Determine the [X, Y] coordinate at the center of the cell enclosing the given text.  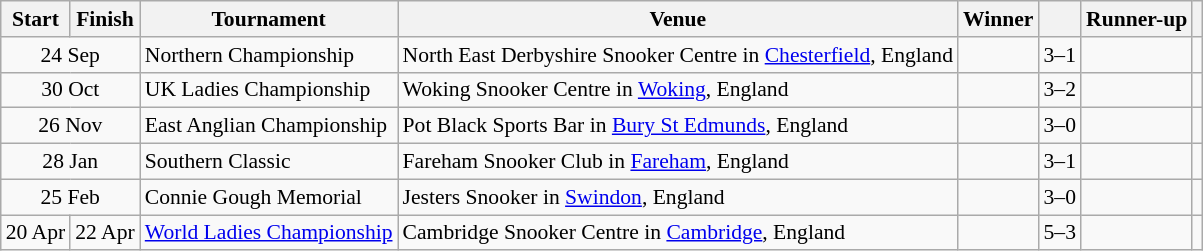
Jesters Snooker in Swindon, England [678, 197]
Cambridge Snooker Centre in Cambridge, England [678, 233]
Pot Black Sports Bar in Bury St Edmunds, England [678, 126]
World Ladies Championship [269, 233]
North East Derbyshire Snooker Centre in Chesterfield, England [678, 55]
Fareham Snooker Club in Fareham, England [678, 162]
Start [36, 19]
20 Apr [36, 233]
Connie Gough Memorial [269, 197]
26 Nov [70, 126]
24 Sep [70, 55]
UK Ladies Championship [269, 90]
28 Jan [70, 162]
East Anglian Championship [269, 126]
Finish [104, 19]
22 Apr [104, 233]
3–2 [1060, 90]
Venue [678, 19]
Winner [998, 19]
25 Feb [70, 197]
Southern Classic [269, 162]
Runner-up [1136, 19]
Northern Championship [269, 55]
Tournament [269, 19]
30 Oct [70, 90]
5–3 [1060, 233]
Woking Snooker Centre in Woking, England [678, 90]
